Extract the [X, Y] coordinate from the center of the cell holding the provided text.  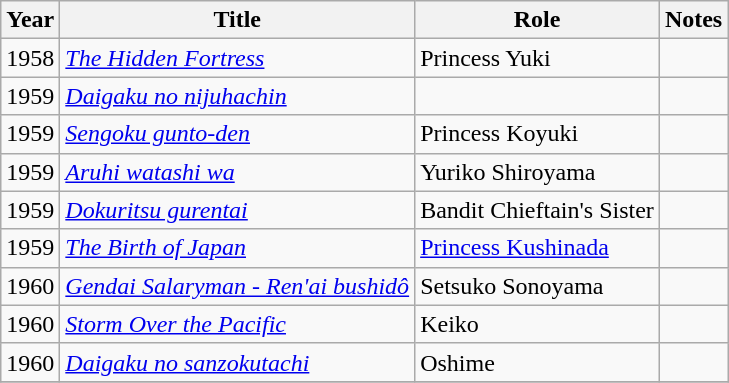
Daigaku no nijuhachin [238, 96]
Keiko [538, 324]
Title [238, 20]
Princess Yuki [538, 58]
Sengoku gunto-den [238, 134]
Daigaku no sanzokutachi [238, 362]
The Birth of Japan [238, 248]
Setsuko Sonoyama [538, 286]
Aruhi watashi wa [238, 172]
Oshime [538, 362]
1958 [30, 58]
Gendai Salaryman - Ren'ai bushidô [238, 286]
Role [538, 20]
Princess Koyuki [538, 134]
The Hidden Fortress [238, 58]
Yuriko Shiroyama [538, 172]
Princess Kushinada [538, 248]
Bandit Chieftain's Sister [538, 210]
Notes [693, 20]
Dokuritsu gurentai [238, 210]
Year [30, 20]
Storm Over the Pacific [238, 324]
